Locate the cell with the specified text and output its [X, Y] center coordinate. 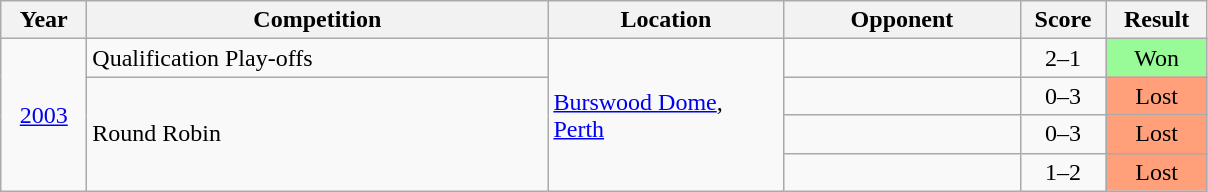
Round Robin [318, 134]
Location [666, 20]
2–1 [1063, 58]
Result [1156, 20]
Opponent [902, 20]
Competition [318, 20]
Score [1063, 20]
Year [44, 20]
2003 [44, 115]
Qualification Play-offs [318, 58]
Won [1156, 58]
1–2 [1063, 172]
Burswood Dome, Perth [666, 115]
